Output the [x, y] coordinate of the center of the cell containing the given text.  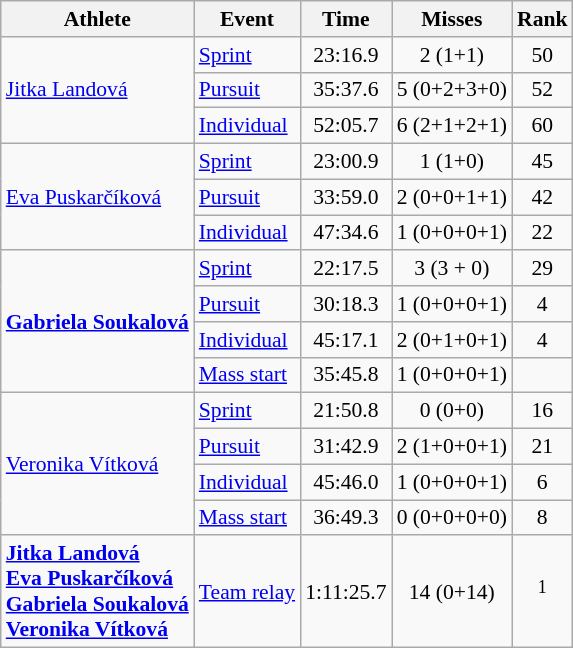
16 [542, 411]
Rank [542, 19]
45:46.0 [346, 482]
Veronika Vítková [98, 464]
21:50.8 [346, 411]
35:45.8 [346, 375]
Gabriela Soukalová [98, 322]
1:11:25.7 [346, 592]
36:49.3 [346, 518]
31:42.9 [346, 447]
22 [542, 233]
Athlete [98, 19]
1 (1+0) [452, 162]
Jitka LandováEva PuskarčíkováGabriela SoukalováVeronika Vítková [98, 592]
47:34.6 [346, 233]
Time [346, 19]
45:17.1 [346, 340]
Event [247, 19]
50 [542, 55]
2 (1+1) [452, 55]
1 [542, 592]
Team relay [247, 592]
45 [542, 162]
2 (0+1+0+1) [452, 340]
23:16.9 [346, 55]
0 (0+0) [452, 411]
Misses [452, 19]
52 [542, 90]
35:37.6 [346, 90]
0 (0+0+0+0) [452, 518]
42 [542, 197]
29 [542, 269]
23:00.9 [346, 162]
30:18.3 [346, 304]
Eva Puskarčíková [98, 198]
6 [542, 482]
5 (0+2+3+0) [452, 90]
14 (0+14) [452, 592]
2 (1+0+0+1) [452, 447]
2 (0+0+1+1) [452, 197]
3 (3 + 0) [452, 269]
6 (2+1+2+1) [452, 126]
22:17.5 [346, 269]
60 [542, 126]
Jitka Landová [98, 90]
8 [542, 518]
33:59.0 [346, 197]
21 [542, 447]
52:05.7 [346, 126]
